Return (X, Y) of the center of cell containing provided text 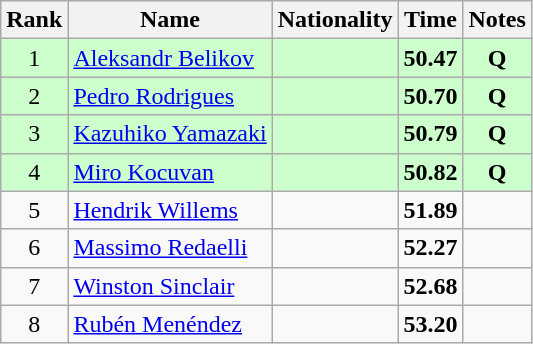
Aleksandr Belikov (170, 58)
1 (34, 58)
Hendrik Willems (170, 210)
Rubén Menéndez (170, 324)
53.20 (430, 324)
50.82 (430, 172)
2 (34, 96)
3 (34, 134)
Rank (34, 20)
Miro Kocuvan (170, 172)
52.27 (430, 248)
50.70 (430, 96)
Kazuhiko Yamazaki (170, 134)
6 (34, 248)
8 (34, 324)
7 (34, 286)
Winston Sinclair (170, 286)
Time (430, 20)
Name (170, 20)
4 (34, 172)
Massimo Redaelli (170, 248)
5 (34, 210)
50.47 (430, 58)
50.79 (430, 134)
52.68 (430, 286)
Pedro Rodrigues (170, 96)
Notes (497, 20)
Nationality (335, 20)
51.89 (430, 210)
